Return [x, y] of the center of cell containing provided text 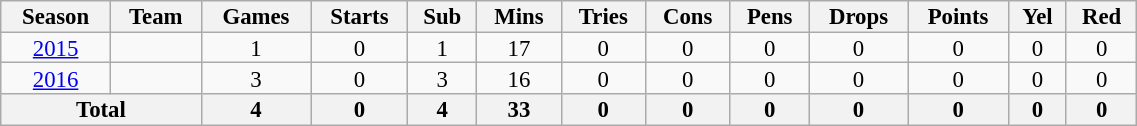
Yel [1037, 16]
33 [520, 110]
17 [520, 48]
Cons [688, 16]
Total [101, 110]
Games [256, 16]
2015 [56, 48]
Red [1101, 16]
2016 [56, 78]
Season [56, 16]
Points [958, 16]
Sub [442, 16]
Team [156, 16]
Pens [770, 16]
Mins [520, 16]
Tries [603, 16]
Drops [858, 16]
16 [520, 78]
Starts [360, 16]
